Return the (x, y) coordinate for the center point of the cell that contains the specified text.  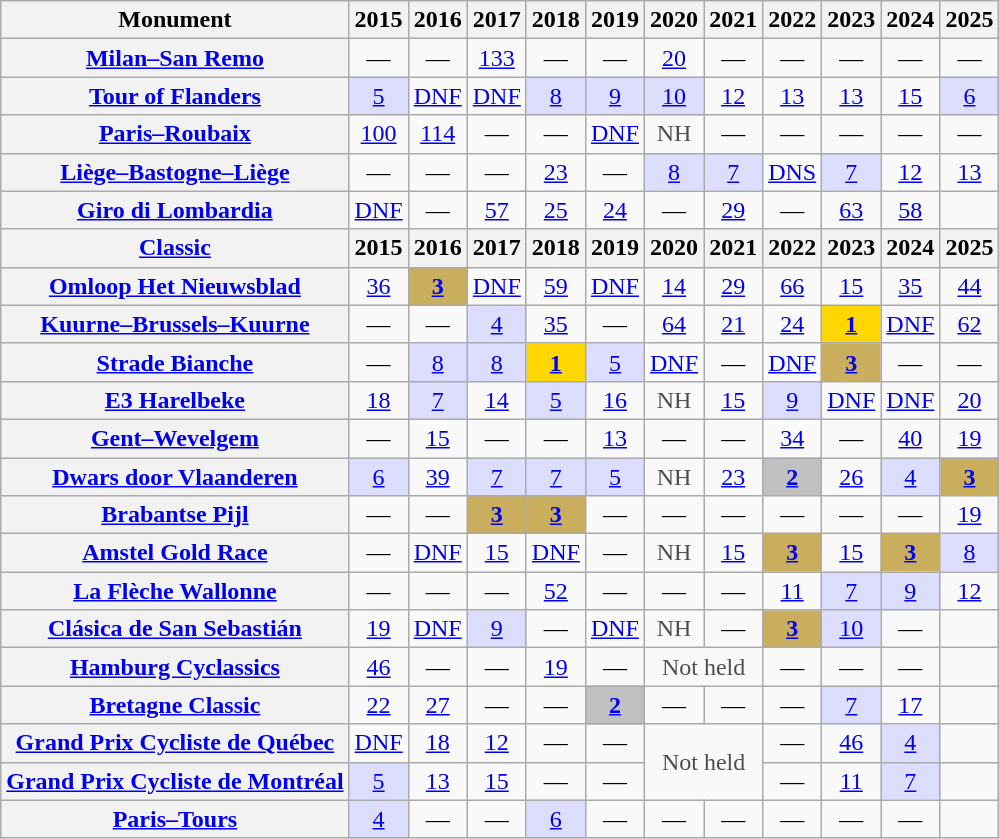
57 (496, 210)
Hamburg Cyclassics (175, 667)
E3 Harelbeke (175, 400)
Paris–Roubaix (175, 134)
63 (852, 210)
62 (970, 324)
66 (792, 286)
25 (556, 210)
Gent–Wevelgem (175, 438)
133 (496, 58)
26 (852, 477)
Classic (175, 248)
22 (378, 705)
Giro di Lombardia (175, 210)
Kuurne–Brussels–Kuurne (175, 324)
La Flèche Wallonne (175, 591)
52 (556, 591)
100 (378, 134)
Omloop Het Nieuwsblad (175, 286)
Grand Prix Cycliste de Montréal (175, 781)
DNS (792, 172)
64 (674, 324)
Dwars door Vlaanderen (175, 477)
114 (438, 134)
Bretagne Classic (175, 705)
Amstel Gold Race (175, 553)
17 (910, 705)
59 (556, 286)
16 (614, 400)
Grand Prix Cycliste de Québec (175, 743)
40 (910, 438)
21 (734, 324)
Strade Bianche (175, 362)
Tour of Flanders (175, 96)
Liège–Bastogne–Liège (175, 172)
Clásica de San Sebastián (175, 629)
Milan–San Remo (175, 58)
Monument (175, 20)
27 (438, 705)
39 (438, 477)
Brabantse Pijl (175, 515)
58 (910, 210)
34 (792, 438)
44 (970, 286)
36 (378, 286)
Paris–Tours (175, 819)
